Output the (x, y) coordinate of the center of the cell containing the given text.  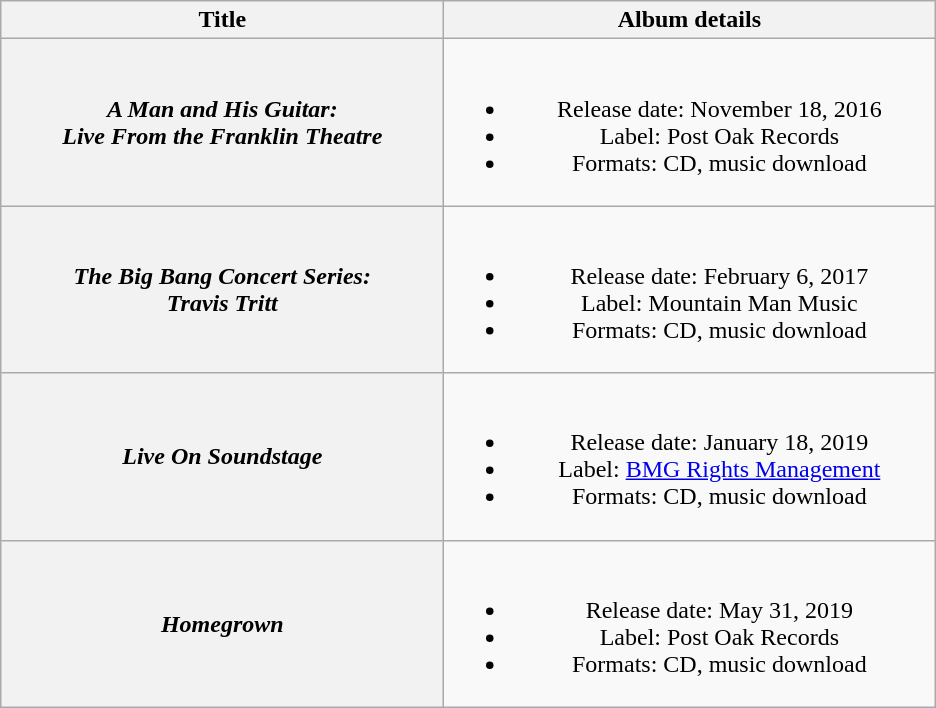
A Man and His Guitar: Live From the Franklin Theatre (222, 122)
Release date: February 6, 2017Label: Mountain Man MusicFormats: CD, music download (690, 290)
The Big Bang Concert Series: Travis Tritt (222, 290)
Title (222, 20)
Release date: May 31, 2019Label: Post Oak RecordsFormats: CD, music download (690, 624)
Live On Soundstage (222, 456)
Release date: November 18, 2016Label: Post Oak RecordsFormats: CD, music download (690, 122)
Album details (690, 20)
Release date: January 18, 2019Label: BMG Rights ManagementFormats: CD, music download (690, 456)
Homegrown (222, 624)
